Provide the [x, y] coordinate of the cell's center where the given text is located.  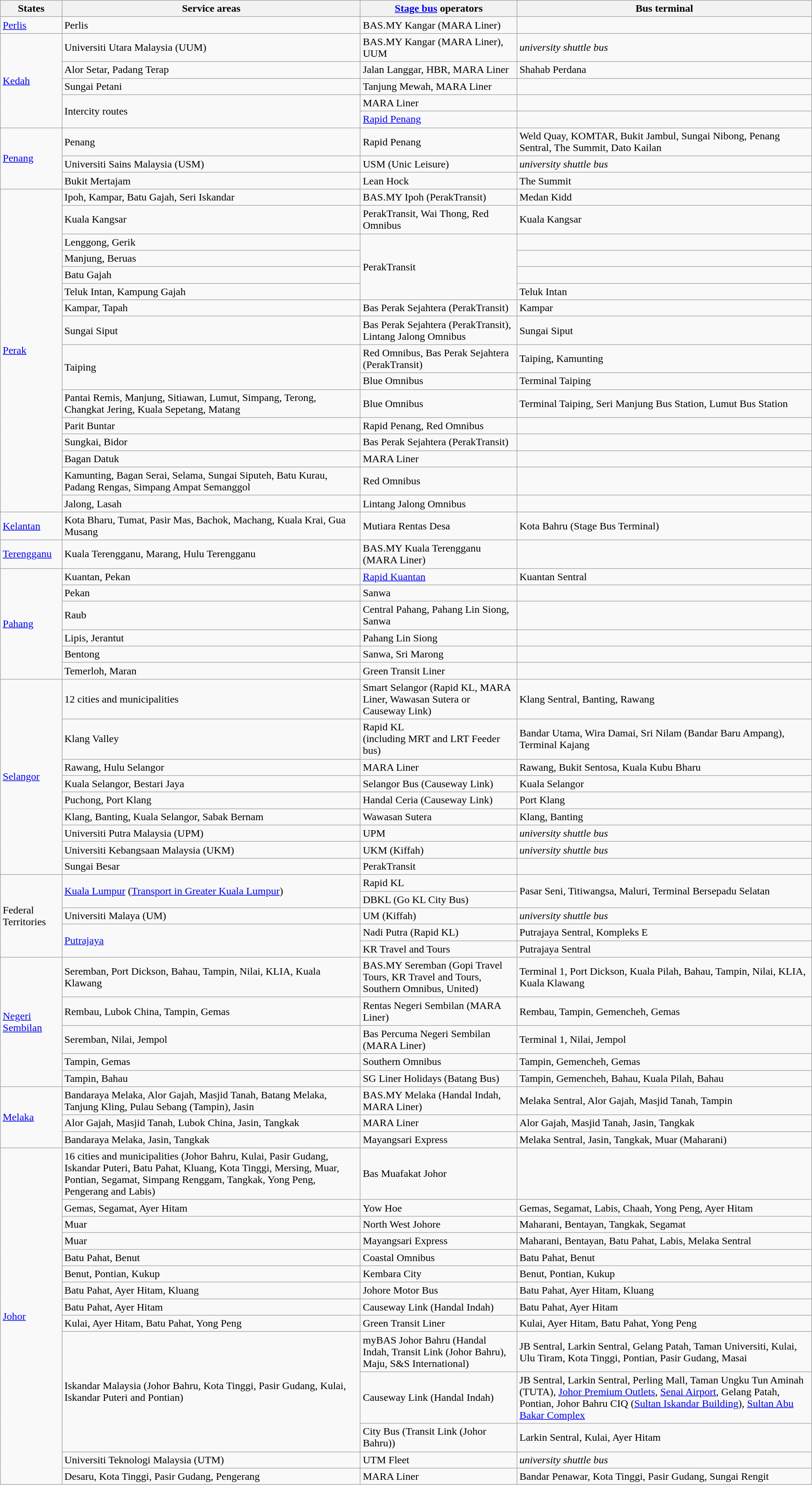
Kuala Terengganu, Marang, Hulu Terengganu [211, 554]
Klang, Banting, Kuala Selangor, Sabak Bernam [211, 817]
Maharani, Bentayan, Tangkak, Segamat [665, 1224]
Melaka [31, 1117]
Rapid Kuantan [439, 577]
DBKL (Go KL City Bus) [439, 900]
Kota Bharu, Tumat, Pasir Mas, Bachok, Machang, Kuala Krai, Gua Musang [211, 526]
The Summit [665, 181]
Kuala Selangor, Bestari Jaya [211, 784]
Tampin, Gemencheh, Gemas [665, 1062]
BAS.MY Kangar (MARA Liner), UUM [439, 48]
Temerloh, Maran [211, 671]
Teluk Intan [665, 292]
Handal Ceria (Causeway Link) [439, 800]
Kamunting, Bagan Serai, Selama, Sungai Siputeh, Batu Kurau, Padang Rengas, Simpang Ampat Semanggol [211, 481]
Smart Selangor (Rapid KL, MARA Liner, Wawasan Sutera or Causeway Link) [439, 699]
Lipis, Jerantut [211, 638]
Perak [31, 350]
Melaka Sentral, Jasin, Tangkak, Muar (Maharani) [665, 1140]
Puchong, Port Klang [211, 800]
Universiti Putra Malaysia (UPM) [211, 833]
Kuantan Sentral [665, 577]
Kampar, Tapah [211, 308]
Port Klang [665, 800]
Nadi Putra (Rapid KL) [439, 933]
Terminal Taiping, Seri Manjung Bus Station, Lumut Bus Station [665, 404]
Sungai Besar [211, 866]
USM (Unic Leisure) [439, 164]
Federal Territories [31, 916]
Southern Omnibus [439, 1062]
Desaru, Kota Tinggi, Pasir Gudang, Pengerang [211, 1476]
Iskandar Malaysia (Johor Bahru, Kota Tinggi, Pasir Gudang, Kulai, Iskandar Puteri and Pontian) [211, 1392]
Ipoh, Kampar, Batu Gajah, Seri Iskandar [211, 197]
Rapid KL(including MRT and LRT Feeder bus) [439, 739]
Maharani, Bentayan, Batu Pahat, Labis, Melaka Sentral [665, 1241]
UKM (Kiffah) [439, 850]
UM (Kiffah) [439, 916]
Tampin, Gemencheh, Bahau, Kuala Pilah, Bahau [665, 1078]
Lintang Jalong Omnibus [439, 503]
Klang Valley [211, 739]
Kuantan, Pekan [211, 577]
Central Pahang, Pahang Lin Siong, Sanwa [439, 615]
Alor Setar, Padang Terap [211, 70]
Klang Sentral, Banting, Rawang [665, 699]
Putrajaya [211, 941]
Putrajaya Sentral, Kompleks E [665, 933]
Stage bus operators [439, 9]
Larkin Sentral, Kulai, Ayer Hitam [665, 1437]
Melaka Sentral, Alor Gajah, Masjid Tanah, Tampin [665, 1101]
Negeri Sembilan [31, 1022]
Selangor Bus (Causeway Link) [439, 784]
States [31, 9]
Kampar [665, 308]
Rembau, Lubok China, Tampin, Gemas [211, 1011]
BAS.MY Melaka (Handal Indah, MARA Liner) [439, 1101]
Seremban, Port Dickson, Bahau, Tampin, Nilai, KLIA, Kuala Klawang [211, 977]
Mutiara Rentas Desa [439, 526]
Bukit Mertajam [211, 181]
Lean Hock [439, 181]
Bandaraya Melaka, Jasin, Tangkak [211, 1140]
Sungai Petani [211, 86]
Kota Bahru (Stage Bus Terminal) [665, 526]
Batu Gajah [211, 275]
Universiti Kebangsaan Malaysia (UKM) [211, 850]
BAS.MY Kuala Terengganu (MARA Liner) [439, 554]
Sungkai, Bidor [211, 442]
Manjung, Beruas [211, 259]
Parit Buntar [211, 426]
Bas Percuma Negeri Sembilan (MARA Liner) [439, 1040]
JB Sentral, Larkin Sentral, Gelang Patah, Taman Universiti, Kulai, Ulu Tiram, Kota Tinggi, Pontian, Pasir Gudang, Masai [665, 1352]
Rapid KL [439, 883]
SG Liner Holidays (Batang Bus) [439, 1078]
Terengganu [31, 554]
Bentong [211, 654]
Universiti Sains Malaysia (USM) [211, 164]
Tampin, Bahau [211, 1078]
Bas Muafakat Johor [439, 1173]
Terminal 1, Nilai, Jempol [665, 1040]
Raub [211, 615]
Bandaraya Melaka, Alor Gajah, Masjid Tanah, Batang Melaka, Tanjung Kling, Pulau Sebang (Tampin), Jasin [211, 1101]
Coastal Omnibus [439, 1257]
Rapid Penang, Red Omnibus [439, 426]
Sanwa [439, 593]
Service areas [211, 9]
Kembara City [439, 1274]
UPM [439, 833]
UTM Fleet [439, 1460]
North West Johore [439, 1224]
Wawasan Sutera [439, 817]
Rawang, Hulu Selangor [211, 767]
Lenggong, Gerik [211, 242]
Intercity routes [211, 111]
Rawang, Bukit Sentosa, Kuala Kubu Bharu [665, 767]
Jalan Langgar, HBR, MARA Liner [439, 70]
Rembau, Tampin, Gemencheh, Gemas [665, 1011]
Gemas, Segamat, Labis, Chaah, Yong Peng, Ayer Hitam [665, 1208]
Selangor [31, 777]
Kuala Selangor [665, 784]
Red Omnibus [439, 481]
12 cities and municipalities [211, 699]
Shahab Perdana [665, 70]
Sanwa, Sri Marong [439, 654]
Pantai Remis, Manjung, Sitiawan, Lumut, Simpang, Terong, Changkat Jering, Kuala Sepetang, Matang [211, 404]
Pekan [211, 593]
PerakTransit, Wai Thong, Red Omnibus [439, 220]
Bandar Penawar, Kota Tinggi, Pasir Gudang, Sungai Rengit [665, 1476]
City Bus (Transit Link (Johor Bahru)) [439, 1437]
Medan Kidd [665, 197]
Bagan Datuk [211, 459]
Putrajaya Sentral [665, 949]
Red Omnibus, Bas Perak Sejahtera (PerakTransit) [439, 358]
Johor [31, 1316]
Seremban, Nilai, Jempol [211, 1040]
Bus terminal [665, 9]
Jalong, Lasah [211, 503]
Tampin, Gemas [211, 1062]
Klang, Banting [665, 817]
Tanjung Mewah, MARA Liner [439, 86]
KR Travel and Tours [439, 949]
myBAS Johor Bahru (Handal Indah, Transit Link (Johor Bahru), Maju, S&S International) [439, 1352]
Alor Gajah, Masjid Tanah, Lubok China, Jasin, Tangkak [211, 1123]
BAS.MY Kangar (MARA Liner) [439, 25]
Alor Gajah, Masjid Tanah, Jasin, Tangkak [665, 1123]
Kuala Lumpur (Transport in Greater Kuala Lumpur) [211, 891]
Pahang Lin Siong [439, 638]
Teluk Intan, Kampung Gajah [211, 292]
Universiti Malaya (UM) [211, 916]
Yow Hoe [439, 1208]
Pahang [31, 624]
BAS.MY Seremban (Gopi Travel Tours, KR Travel and Tours, Southern Omnibus, United) [439, 977]
Bas Perak Sejahtera (PerakTransit), Lintang Jalong Omnibus [439, 331]
Terminal Taiping [665, 381]
Universiti Utara Malaysia (UUM) [211, 48]
Pasar Seni, Titiwangsa, Maluri, Terminal Bersepadu Selatan [665, 891]
Taiping, Kamunting [665, 358]
Johore Motor Bus [439, 1291]
Gemas, Segamat, Ayer Hitam [211, 1208]
Weld Quay, KOMTAR, Bukit Jambul, Sungai Nibong, Penang Sentral, The Summit, Dato Kailan [665, 141]
BAS.MY Ipoh (PerakTransit) [439, 197]
Kedah [31, 81]
Terminal 1, Port Dickson, Kuala Pilah, Bahau, Tampin, Nilai, KLIA, Kuala Klawang [665, 977]
Rentas Negeri Sembilan (MARA Liner) [439, 1011]
Bandar Utama, Wira Damai, Sri Nilam (Bandar Baru Ampang), Terminal Kajang [665, 739]
Universiti Teknologi Malaysia (UTM) [211, 1460]
Kelantan [31, 526]
Taiping [211, 367]
